Return [X, Y] of the center of cell containing provided text 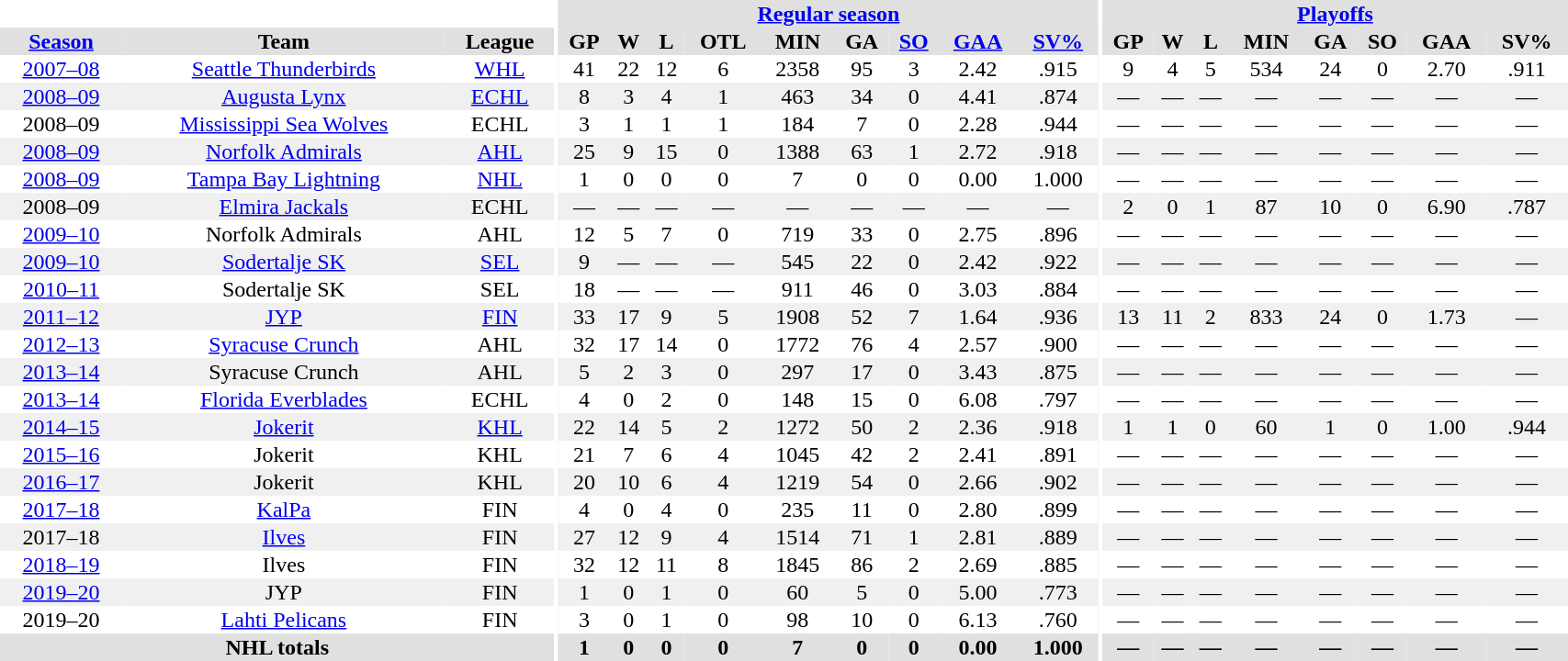
63 [862, 151]
184 [797, 124]
3.03 [978, 289]
Augusta Lynx [284, 96]
.885 [1058, 565]
.773 [1058, 592]
2.70 [1447, 69]
911 [797, 289]
1.00 [1447, 427]
34 [862, 96]
1.73 [1447, 317]
6.90 [1447, 207]
WHL [500, 69]
2.75 [978, 234]
1845 [797, 565]
OTL [723, 41]
235 [797, 510]
1.64 [978, 317]
2.28 [978, 124]
545 [797, 262]
4.41 [978, 96]
2016–17 [61, 482]
Mississippi Sea Wolves [284, 124]
.900 [1058, 344]
95 [862, 69]
1219 [797, 482]
3.43 [978, 372]
NHL [500, 179]
2011–12 [61, 317]
2.72 [978, 151]
2.81 [978, 537]
1272 [797, 427]
.874 [1058, 96]
13 [1128, 317]
.797 [1058, 399]
87 [1267, 207]
Florida Everblades [284, 399]
18 [584, 289]
2.36 [978, 427]
46 [862, 289]
.875 [1058, 372]
1045 [797, 454]
.936 [1058, 317]
52 [862, 317]
Seattle Thunderbirds [284, 69]
2012–13 [61, 344]
54 [862, 482]
719 [797, 234]
297 [797, 372]
76 [862, 344]
2.41 [978, 454]
Elmira Jackals [284, 207]
Season [61, 41]
.899 [1058, 510]
25 [584, 151]
1908 [797, 317]
50 [862, 427]
NHL totals [277, 647]
2.80 [978, 510]
.915 [1058, 69]
2358 [797, 69]
1388 [797, 151]
.922 [1058, 262]
2014–15 [61, 427]
6.13 [978, 620]
148 [797, 399]
21 [584, 454]
1514 [797, 537]
1772 [797, 344]
98 [797, 620]
2015–16 [61, 454]
86 [862, 565]
Tampa Bay Lightning [284, 179]
2007–08 [61, 69]
.787 [1527, 207]
.889 [1058, 537]
Team [284, 41]
20 [584, 482]
833 [1267, 317]
.884 [1058, 289]
2010–11 [61, 289]
2018–19 [61, 565]
Regular season [829, 14]
.902 [1058, 482]
League [500, 41]
.911 [1527, 69]
27 [584, 537]
534 [1267, 69]
.896 [1058, 234]
2.69 [978, 565]
.891 [1058, 454]
2.57 [978, 344]
6.08 [978, 399]
41 [584, 69]
.760 [1058, 620]
KalPa [284, 510]
Lahti Pelicans [284, 620]
42 [862, 454]
2.66 [978, 482]
463 [797, 96]
5.00 [978, 592]
71 [862, 537]
Playoffs [1335, 14]
